Output the (x, y) coordinate of the center of the cell containing the given text.  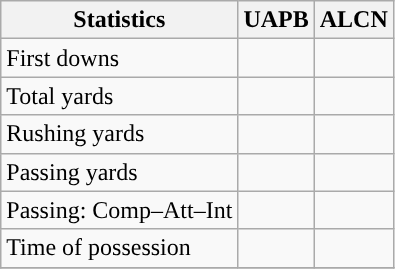
Passing yards (120, 172)
Rushing yards (120, 134)
Passing: Comp–Att–Int (120, 210)
Statistics (120, 20)
First downs (120, 58)
Total yards (120, 96)
UAPB (276, 20)
Time of possession (120, 248)
ALCN (354, 20)
